Locate the cell with the specified text and output its (X, Y) center coordinate. 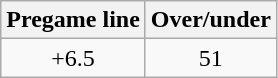
51 (210, 58)
Over/under (210, 20)
+6.5 (74, 58)
Pregame line (74, 20)
